Pinpoint the cell where the given text exists, returning its (x, y) midpoint coordinate. 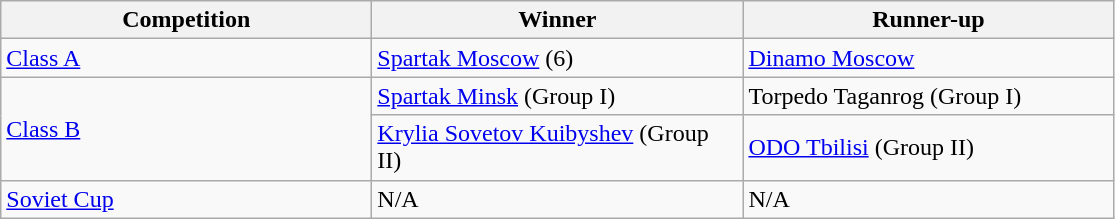
Dinamo Moscow (928, 58)
Spartak Minsk (Group I) (558, 96)
Winner (558, 20)
Spartak Moscow (6) (558, 58)
Soviet Cup (186, 199)
Krylia Sovetov Kuibyshev (Group II) (558, 148)
ODO Tbilisi (Group II) (928, 148)
Class B (186, 128)
Competition (186, 20)
Class A (186, 58)
Torpedo Taganrog (Group I) (928, 96)
Runner-up (928, 20)
